Scan for the cell matching the given text and deliver its [x, y] coordinate at center. 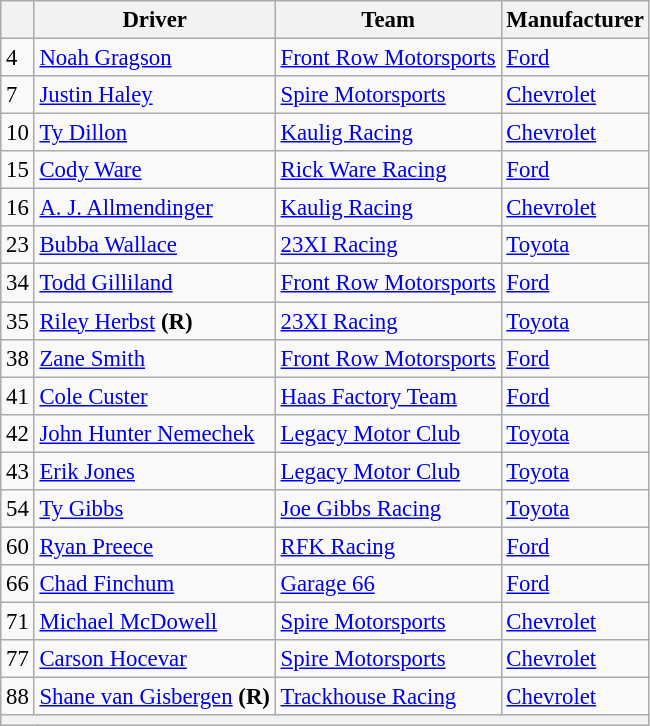
54 [18, 509]
66 [18, 584]
Bubba Wallace [154, 245]
Garage 66 [388, 584]
77 [18, 659]
4 [18, 58]
Manufacturer [575, 20]
A. J. Allmendinger [154, 208]
Team [388, 20]
Noah Gragson [154, 58]
71 [18, 621]
38 [18, 358]
10 [18, 133]
Zane Smith [154, 358]
35 [18, 321]
Cody Ware [154, 170]
Riley Herbst (R) [154, 321]
Driver [154, 20]
15 [18, 170]
Trackhouse Racing [388, 697]
Chad Finchum [154, 584]
23 [18, 245]
Haas Factory Team [388, 396]
41 [18, 396]
Cole Custer [154, 396]
Carson Hocevar [154, 659]
60 [18, 546]
16 [18, 208]
Ryan Preece [154, 546]
7 [18, 95]
42 [18, 433]
Erik Jones [154, 471]
Shane van Gisbergen (R) [154, 697]
43 [18, 471]
Justin Haley [154, 95]
Michael McDowell [154, 621]
Todd Gilliland [154, 283]
Ty Gibbs [154, 509]
RFK Racing [388, 546]
Joe Gibbs Racing [388, 509]
Rick Ware Racing [388, 170]
88 [18, 697]
34 [18, 283]
John Hunter Nemechek [154, 433]
Ty Dillon [154, 133]
